Find where the given text appears and provide that cell's center as [X, Y] coordinate. 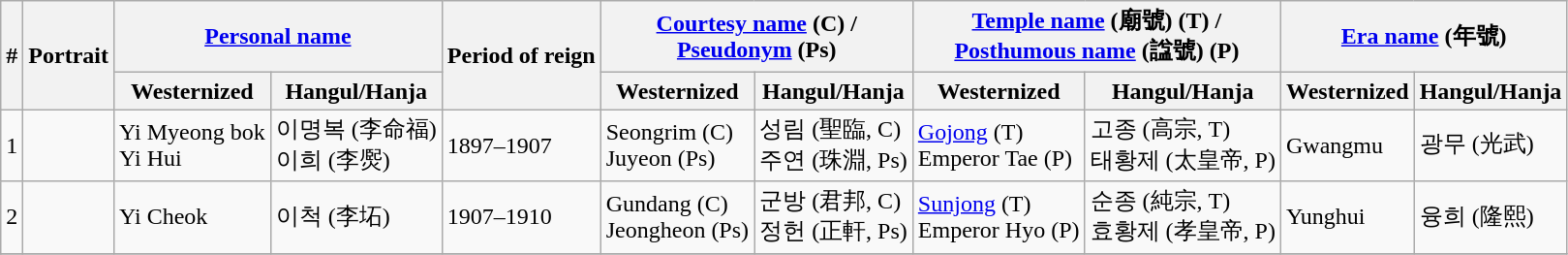
Courtesy name (C) /Pseudonym (Ps) [756, 37]
Gundang (C)Jeongheon (Ps) [677, 217]
이명복 (李命福)이희 (李㷩) [356, 145]
광무 (光武) [1491, 145]
1907–1910 [521, 217]
이척 (李坧) [356, 217]
Temple name (廟號) (T) / Posthumous name (諡號) (P) [1096, 37]
Yi Myeong bokYi Hui [192, 145]
2 [12, 217]
순종 (純宗, T)효황제 (孝皇帝, P) [1183, 217]
# [12, 55]
Era name (年號) [1424, 37]
군방 (君邦, C)정헌 (正軒, Ps) [834, 217]
1 [12, 145]
Gwangmu [1347, 145]
Yi Cheok [192, 217]
Gojong (T)Emperor Tae (P) [999, 145]
1897–1907 [521, 145]
성림 (聖臨, C)주연 (珠淵, Ps) [834, 145]
Sunjong (T)Emperor Hyo (P) [999, 217]
고종 (高宗, T)태황제 (太皇帝, P) [1183, 145]
Portrait [69, 55]
Personal name [277, 37]
융희 (隆熙) [1491, 217]
Period of reign [521, 55]
Seongrim (C)Juyeon (Ps) [677, 145]
Yunghui [1347, 217]
